Output the (X, Y) coordinate of the center of the cell containing the given text.  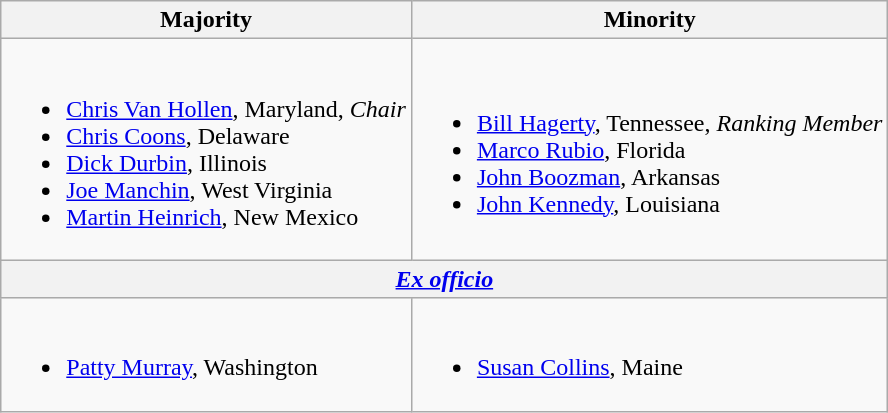
Bill Hagerty, Tennessee, Ranking MemberMarco Rubio, FloridaJohn Boozman, ArkansasJohn Kennedy, Louisiana (650, 150)
Ex officio (444, 279)
Minority (650, 20)
Chris Van Hollen, Maryland, ChairChris Coons, DelawareDick Durbin, IllinoisJoe Manchin, West VirginiaMartin Heinrich, New Mexico (206, 150)
Majority (206, 20)
Susan Collins, Maine (650, 354)
Patty Murray, Washington (206, 354)
